Locate the cell with the specified text and output its (x, y) center coordinate. 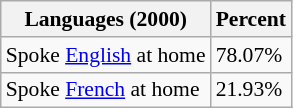
Spoke English at home (106, 55)
Languages (2000) (106, 19)
Spoke French at home (106, 90)
78.07% (251, 55)
Percent (251, 19)
21.93% (251, 90)
